Provide the [x, y] coordinate of the cell's center where the given text is located.  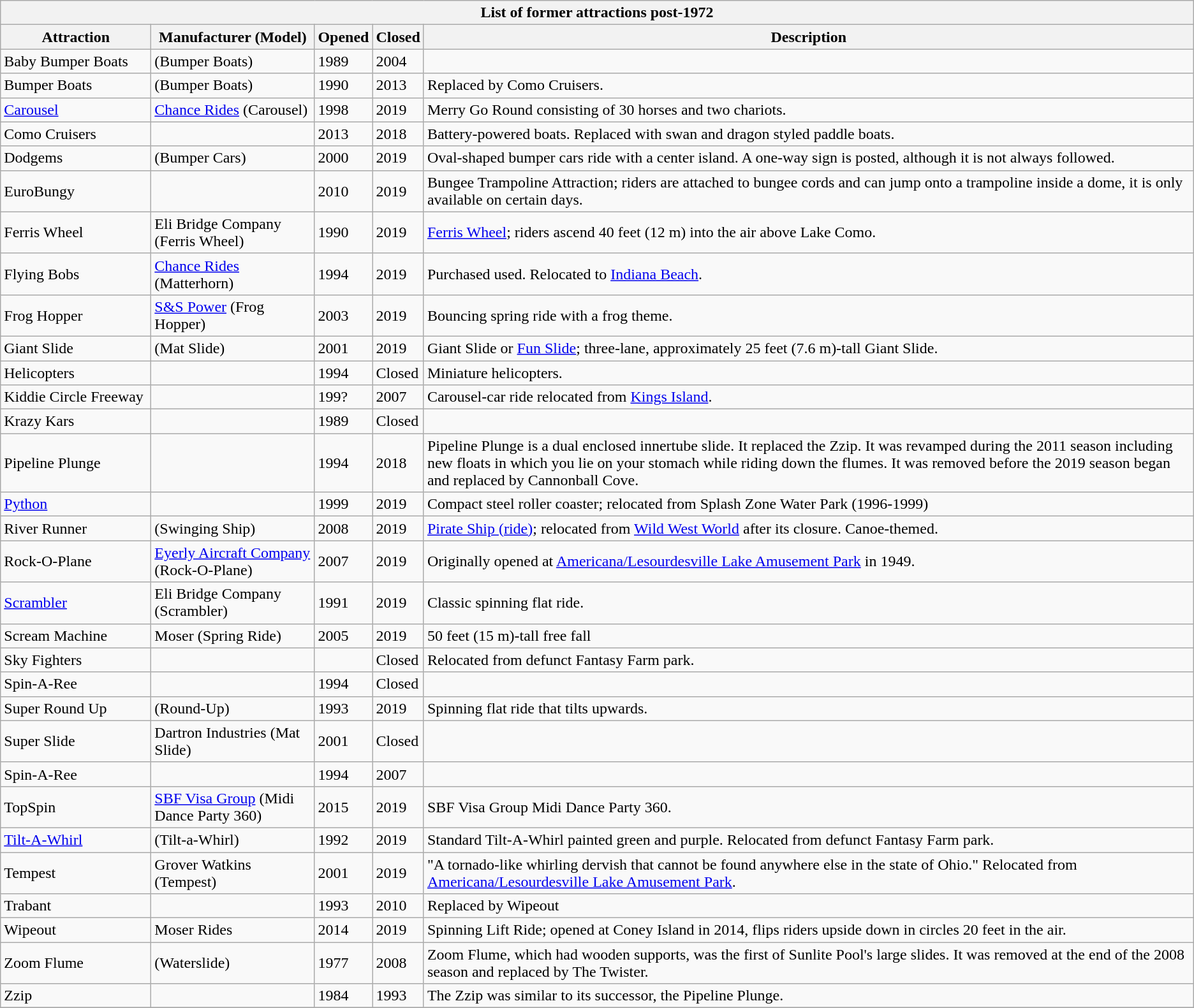
Como Cruisers [76, 134]
Giant Slide or Fun Slide; three-lane, approximately 25 feet (7.6 m)-tall Giant Slide. [809, 348]
Manufacturer (Model) [233, 37]
Carousel-car ride relocated from Kings Island. [809, 397]
Description [809, 37]
1998 [343, 110]
River Runner [76, 529]
Classic spinning flat ride. [809, 603]
Pipeline Plunge [76, 463]
Zzip [76, 996]
Pirate Ship (ride); relocated from Wild West World after its closure. Canoe-themed. [809, 529]
Miniature helicopters. [809, 373]
Frog Hopper [76, 315]
2005 [343, 636]
Super Round Up [76, 708]
Eyerly Aircraft Company (Rock-O-Plane) [233, 561]
Opened [343, 37]
Battery-powered boats. Replaced with swan and dragon styled paddle boats. [809, 134]
Chance Rides (Matterhorn) [233, 274]
Kiddie Circle Freeway [76, 397]
Grover Watkins (Tempest) [233, 872]
(Mat Slide) [233, 348]
Dartron Industries (Mat Slide) [233, 741]
(Bumper Cars) [233, 158]
Eli Bridge Company (Scrambler) [233, 603]
SBF Visa Group (Midi Dance Party 360) [233, 807]
Spinning flat ride that tilts upwards. [809, 708]
Giant Slide [76, 348]
Python [76, 504]
Merry Go Round consisting of 30 horses and two chariots. [809, 110]
Zoom Flume [76, 963]
SBF Visa Group Midi Dance Party 360. [809, 807]
2015 [343, 807]
Moser (Spring Ride) [233, 636]
S&S Power (Frog Hopper) [233, 315]
Scrambler [76, 603]
Originally opened at Americana/Lesourdesville Lake Amusement Park in 1949. [809, 561]
(Round-Up) [233, 708]
Attraction [76, 37]
1977 [343, 963]
Krazy Kars [76, 421]
Scream Machine [76, 636]
Eli Bridge Company (Ferris Wheel) [233, 232]
Flying Bobs [76, 274]
Ferris Wheel [76, 232]
Helicopters [76, 373]
Standard Tilt-A-Whirl painted green and purple. Relocated from defunct Fantasy Farm park. [809, 840]
2014 [343, 930]
The Zzip was similar to its successor, the Pipeline Plunge. [809, 996]
2003 [343, 315]
Super Slide [76, 741]
1999 [343, 504]
50 feet (15 m)-tall free fall [809, 636]
TopSpin [76, 807]
List of former attractions post-1972 [597, 13]
Rock-O-Plane [76, 561]
Bouncing spring ride with a frog theme. [809, 315]
Tempest [76, 872]
1991 [343, 603]
Dodgems [76, 158]
Spinning Lift Ride; opened at Coney Island in 2014, flips riders upside down in circles 20 feet in the air. [809, 930]
Baby Bumper Boats [76, 61]
1984 [343, 996]
Ferris Wheel; riders ascend 40 feet (12 m) into the air above Lake Como. [809, 232]
2004 [398, 61]
Relocated from defunct Fantasy Farm park. [809, 660]
Trabant [76, 906]
Bumper Boats [76, 85]
1992 [343, 840]
Replaced by Wipeout [809, 906]
2000 [343, 158]
Purchased used. Relocated to Indiana Beach. [809, 274]
199? [343, 397]
Bungee Trampoline Attraction; riders are attached to bungee cords and can jump onto a trampoline inside a dome, it is only available on certain days. [809, 191]
EuroBungy [76, 191]
Tilt-A-Whirl [76, 840]
Oval-shaped bumper cars ride with a center island. A one-way sign is posted, although it is not always followed. [809, 158]
Wipeout [76, 930]
(Tilt-a-Whirl) [233, 840]
(Swinging Ship) [233, 529]
Carousel [76, 110]
Moser Rides [233, 930]
Replaced by Como Cruisers. [809, 85]
Chance Rides (Carousel) [233, 110]
(Waterslide) [233, 963]
Sky Fighters [76, 660]
Compact steel roller coaster; relocated from Splash Zone Water Park (1996-1999) [809, 504]
